Pinpoint the cell where the given text exists, returning its [X, Y] midpoint coordinate. 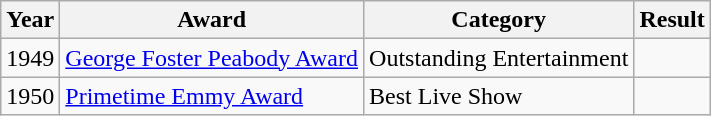
George Foster Peabody Award [212, 58]
Result [672, 20]
1949 [30, 58]
Outstanding Entertainment [499, 58]
Award [212, 20]
Best Live Show [499, 96]
Category [499, 20]
Primetime Emmy Award [212, 96]
Year [30, 20]
1950 [30, 96]
